Locate the cell with the specified text and output its (x, y) center coordinate. 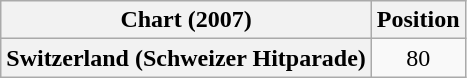
Switzerland (Schweizer Hitparade) (186, 58)
Position (418, 20)
80 (418, 58)
Chart (2007) (186, 20)
